Locate the cell with the specified text and output its (x, y) center coordinate. 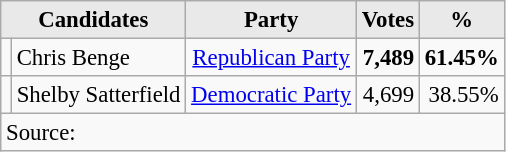
7,489 (388, 58)
% (462, 20)
61.45% (462, 58)
Chris Benge (98, 58)
Shelby Satterfield (98, 95)
Republican Party (272, 58)
Party (272, 20)
Democratic Party (272, 95)
4,699 (388, 95)
Candidates (94, 20)
Votes (388, 20)
Source: (252, 133)
38.55% (462, 95)
